Search for the cell housing the specified text and yield its (X, Y) center coordinate. 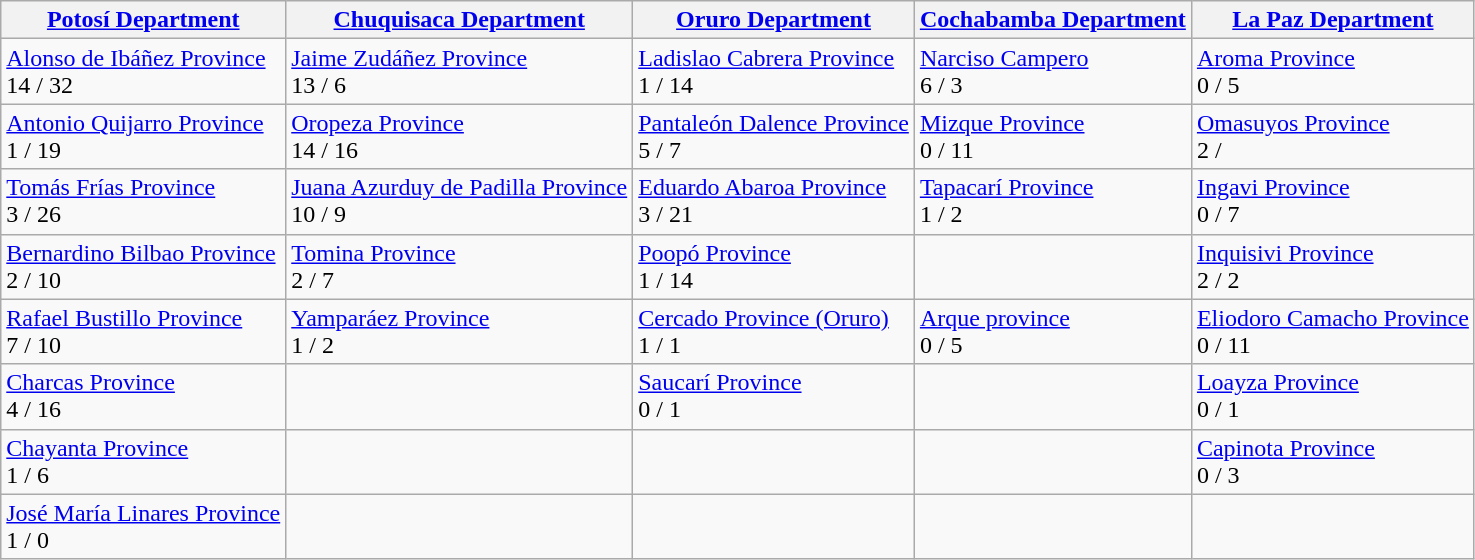
Omasuyos Province 2 / (1332, 136)
Saucarí Province 0 / 1 (774, 396)
Chayanta Province 1 / 6 (144, 462)
Rafael Bustillo Province 7 / 10 (144, 332)
Potosí Department (144, 20)
Loayza Province 0 / 1 (1332, 396)
Ladislao Cabrera Province 1 / 14 (774, 72)
Arque province 0 / 5 (1052, 332)
Juana Azurduy de Padilla Province 10 / 9 (460, 202)
Eliodoro Camacho Province 0 / 11 (1332, 332)
Antonio Quijarro Province 1 / 19 (144, 136)
Yamparáez Province 1 / 2 (460, 332)
Oropeza Province 14 / 16 (460, 136)
Jaime Zudáñez Province 13 / 6 (460, 72)
Charcas Province 4 / 16 (144, 396)
Oruro Department (774, 20)
Bernardino Bilbao Province 2 / 10 (144, 266)
Tomina Province 2 / 7 (460, 266)
José María Linares Province 1 / 0 (144, 526)
Inquisivi Province 2 / 2 (1332, 266)
Cercado Province (Oruro) 1 / 1 (774, 332)
Aroma Province 0 / 5 (1332, 72)
Alonso de Ibáñez Province 14 / 32 (144, 72)
Chuquisaca Department (460, 20)
Mizque Province 0 / 11 (1052, 136)
Cochabamba Department (1052, 20)
Pantaleón Dalence Province 5 / 7 (774, 136)
Tomás Frías Province 3 / 26 (144, 202)
Capinota Province 0 / 3 (1332, 462)
Poopó Province 1 / 14 (774, 266)
Narciso Campero 6 / 3 (1052, 72)
Tapacarí Province 1 / 2 (1052, 202)
Eduardo Abaroa Province 3 / 21 (774, 202)
La Paz Department (1332, 20)
Ingavi Province 0 / 7 (1332, 202)
